Identify which cell holds the provided text, then report its [X, Y] central coordinate. 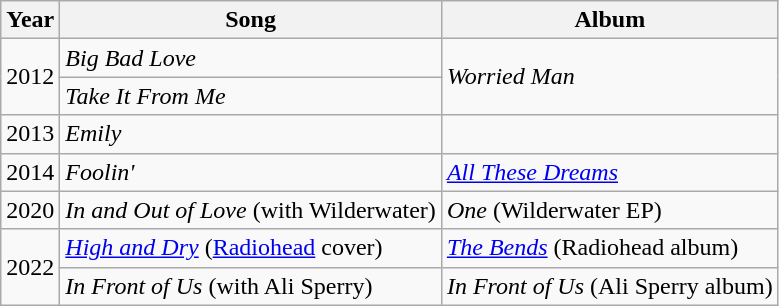
Foolin' [251, 172]
Worried Man [610, 77]
2020 [30, 210]
The Bends (Radiohead album) [610, 248]
Album [610, 20]
Year [30, 20]
2013 [30, 134]
In and Out of Love (with Wilderwater) [251, 210]
2022 [30, 267]
Take It From Me [251, 96]
2014 [30, 172]
One (Wilderwater EP) [610, 210]
High and Dry (Radiohead cover) [251, 248]
In Front of Us (with Ali Sperry) [251, 286]
2012 [30, 77]
Song [251, 20]
In Front of Us (Ali Sperry album) [610, 286]
Big Bad Love [251, 58]
All These Dreams [610, 172]
Emily [251, 134]
